Search for the cell housing the specified text and yield its [X, Y] center coordinate. 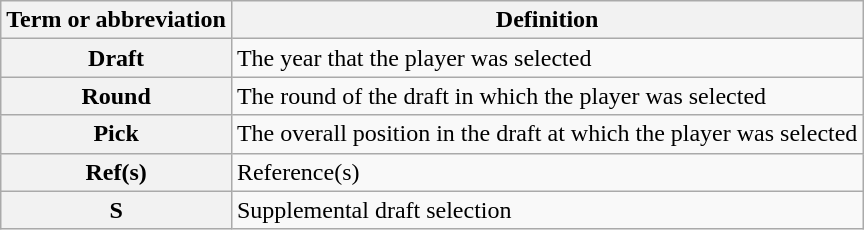
The year that the player was selected [547, 58]
Round [116, 96]
Draft [116, 58]
Supplemental draft selection [547, 210]
Pick [116, 134]
Reference(s) [547, 172]
The overall position in the draft at which the player was selected [547, 134]
Term or abbreviation [116, 20]
Ref(s) [116, 172]
S [116, 210]
The round of the draft in which the player was selected [547, 96]
Definition [547, 20]
